Scan for the cell matching the given text and deliver its (x, y) coordinate at center. 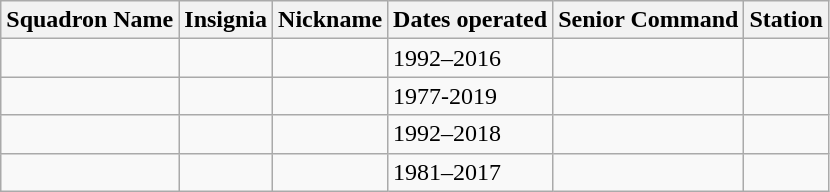
Insignia (226, 20)
1977-2019 (470, 96)
Dates operated (470, 20)
1992–2016 (470, 58)
Senior Command (648, 20)
Nickname (330, 20)
1992–2018 (470, 134)
Squadron Name (90, 20)
Station (786, 20)
1981–2017 (470, 172)
